Identify which cell holds the provided text, then report its (X, Y) central coordinate. 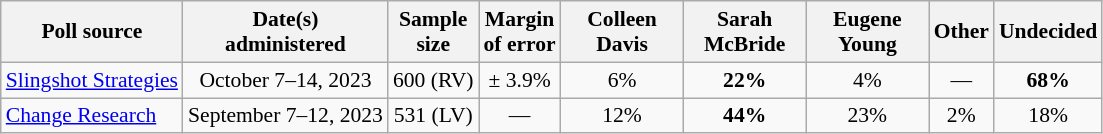
44% (744, 116)
600 (RV) (434, 80)
Slingshot Strategies (92, 80)
2% (962, 116)
October 7–14, 2023 (286, 80)
4% (868, 80)
68% (1048, 80)
Undecided (1048, 32)
Marginof error (519, 32)
EugeneYoung (868, 32)
Change Research (92, 116)
ColleenDavis (622, 32)
23% (868, 116)
± 3.9% (519, 80)
12% (622, 116)
Date(s)administered (286, 32)
22% (744, 80)
531 (LV) (434, 116)
Poll source (92, 32)
18% (1048, 116)
Samplesize (434, 32)
September 7–12, 2023 (286, 116)
6% (622, 80)
SarahMcBride (744, 32)
Other (962, 32)
